For the text-containing cell, return its midpoint in (x, y) coordinate format. 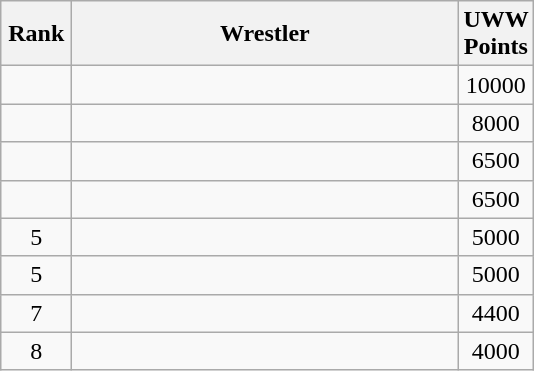
7 (36, 313)
4000 (496, 351)
10000 (496, 85)
UWW Points (496, 34)
Rank (36, 34)
4400 (496, 313)
Wrestler (265, 34)
8000 (496, 123)
8 (36, 351)
